Locate the cell with the specified text and output its [x, y] center coordinate. 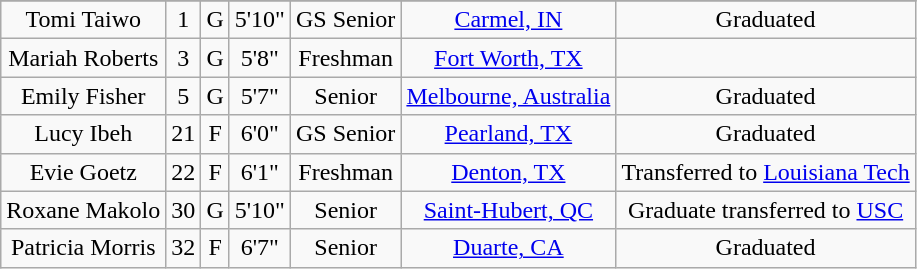
32 [184, 248]
Tomi Taiwo [84, 20]
1 [184, 20]
30 [184, 210]
5'8" [260, 58]
6'7" [260, 248]
Lucy Ibeh [84, 134]
Melbourne, Australia [508, 96]
6'1" [260, 172]
5'7" [260, 96]
Pearland, TX [508, 134]
Carmel, IN [508, 20]
Duarte, CA [508, 248]
5 [184, 96]
Transferred to Louisiana Tech [766, 172]
Saint-Hubert, QC [508, 210]
21 [184, 134]
22 [184, 172]
Evie Goetz [84, 172]
Fort Worth, TX [508, 58]
6'0" [260, 134]
Patricia Morris [84, 248]
Emily Fisher [84, 96]
Graduate transferred to USC [766, 210]
Roxane Makolo [84, 210]
3 [184, 58]
Mariah Roberts [84, 58]
Denton, TX [508, 172]
